Find where the given text appears and provide that cell's center as [x, y] coordinate. 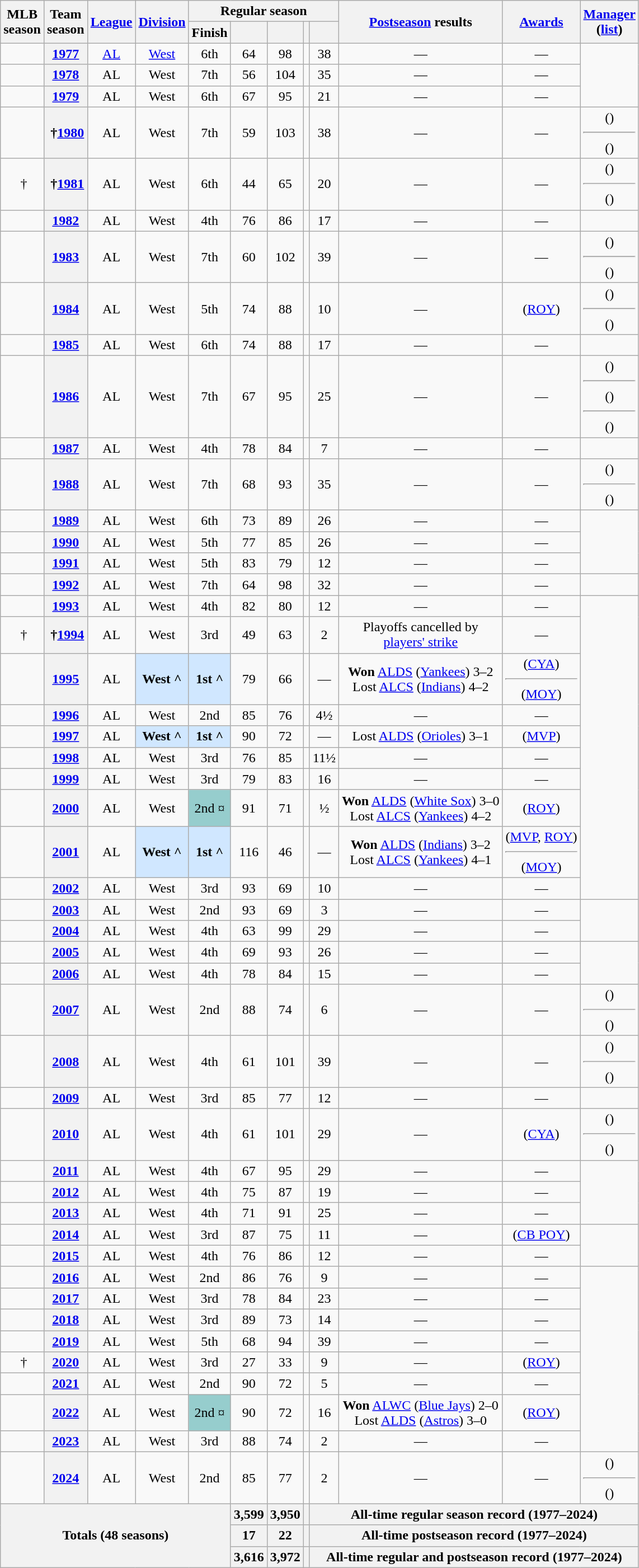
99 [285, 931]
Teamseason [65, 22]
1985 [65, 345]
(CYA) [542, 1134]
All-time regular season record (1977–2024) [474, 1514]
Division [162, 22]
Postseason results [421, 22]
65 [285, 184]
1993 [65, 606]
66 [285, 679]
116 [248, 852]
Won ALWC (Blue Jays) 2–0Lost ALDS (Astros) 3–0 [421, 1412]
2017 [65, 1298]
7 [324, 448]
1986 [65, 396]
33 [285, 1363]
Finish [209, 32]
1997 [65, 736]
44 [248, 184]
2020 [65, 1363]
19 [324, 1192]
1999 [65, 779]
All-time regular and postseason record (1977–2024) [474, 1557]
20 [324, 184]
Totals (48 seasons) [115, 1536]
2000 [65, 808]
2022 [65, 1412]
3,616 [248, 1557]
32 [324, 585]
3 [324, 909]
2014 [65, 1234]
†1994 [65, 635]
2006 [65, 974]
56 [248, 75]
6 [324, 1010]
94 [285, 1341]
2005 [65, 952]
2012 [65, 1192]
60 [248, 257]
2004 [65, 931]
21 [324, 96]
1998 [65, 758]
1991 [65, 564]
103 [285, 133]
Regular season [264, 11]
1982 [65, 220]
2009 [65, 1098]
3,599 [248, 1514]
2018 [65, 1320]
(CYA) (MOY) [542, 679]
Won ALDS (White Sox) 3–0Lost ALCS (Yankees) 4–2 [421, 808]
15 [324, 974]
2011 [65, 1171]
59 [248, 133]
(MVP) [542, 736]
80 [285, 606]
Won ALDS (Yankees) 3–2Lost ALCS (Indians) 4–2 [421, 679]
†1981 [65, 184]
3,950 [285, 1514]
1984 [65, 308]
(MVP, ROY) (MOY) [542, 852]
2010 [65, 1134]
½ [324, 808]
Lost ALDS (Orioles) 3–1 [421, 736]
1989 [65, 521]
Manager(list) [609, 22]
2015 [65, 1256]
†1980 [65, 133]
1978 [65, 75]
2023 [65, 1442]
1990 [65, 542]
11½ [324, 758]
27 [248, 1363]
2021 [65, 1384]
22 [285, 1536]
League [111, 22]
2007 [65, 1010]
23 [324, 1298]
2013 [65, 1213]
14 [324, 1320]
MLBseason [22, 22]
104 [285, 75]
82 [248, 606]
Awards [542, 22]
1979 [65, 96]
2024 [65, 1478]
3,972 [285, 1557]
11 [324, 1234]
1996 [65, 715]
2001 [65, 852]
(CB POY) [542, 1234]
1977 [65, 54]
5 [324, 1384]
102 [285, 257]
2016 [65, 1277]
2002 [65, 888]
4½ [324, 715]
Playoffs cancelled byplayers' strike [421, 635]
() () () [609, 396]
1983 [65, 257]
2008 [65, 1062]
1995 [65, 679]
1987 [65, 448]
2003 [65, 909]
All-time postseason record (1977–2024) [474, 1536]
49 [248, 635]
1992 [65, 585]
Won ALDS (Indians) 3–2Lost ALCS (Yankees) 4–1 [421, 852]
46 [285, 852]
2019 [65, 1341]
1988 [65, 485]
